Extract the (X, Y) coordinate from the center of the cell holding the provided text.  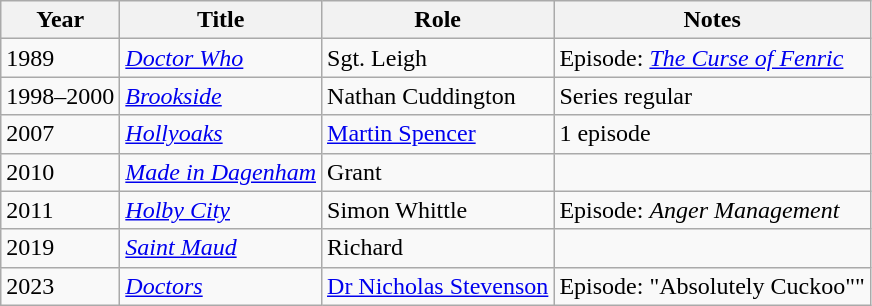
Doctor Who (221, 58)
Hollyoaks (221, 134)
Dr Nicholas Stevenson (438, 286)
2011 (60, 210)
Episode: The Curse of Fenric (712, 58)
Series regular (712, 96)
Richard (438, 248)
Made in Dagenham (221, 172)
2010 (60, 172)
2019 (60, 248)
1 episode (712, 134)
Grant (438, 172)
1989 (60, 58)
Episode: "Absolutely Cuckoo"" (712, 286)
Title (221, 20)
Episode: Anger Management (712, 210)
Sgt. Leigh (438, 58)
Simon Whittle (438, 210)
Martin Spencer (438, 134)
Nathan Cuddington (438, 96)
1998–2000 (60, 96)
Saint Maud (221, 248)
Doctors (221, 286)
Year (60, 20)
Holby City (221, 210)
2023 (60, 286)
Notes (712, 20)
2007 (60, 134)
Role (438, 20)
Brookside (221, 96)
